From the cell containing the given text, extract its center point as (X, Y) coordinate. 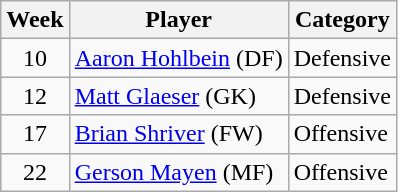
Player (178, 20)
12 (35, 96)
Aaron Hohlbein (DF) (178, 58)
10 (35, 58)
17 (35, 134)
Matt Glaeser (GK) (178, 96)
Gerson Mayen (MF) (178, 172)
Week (35, 20)
Brian Shriver (FW) (178, 134)
Category (342, 20)
22 (35, 172)
